Return [x, y] of the center of cell containing provided text 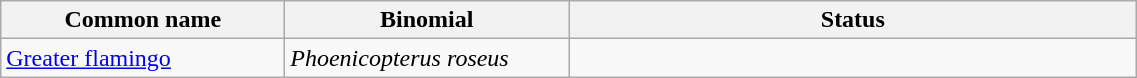
Binomial [427, 20]
Status [853, 20]
Phoenicopterus roseus [427, 58]
Greater flamingo [143, 58]
Common name [143, 20]
